Return [X, Y] of the center of cell containing provided text 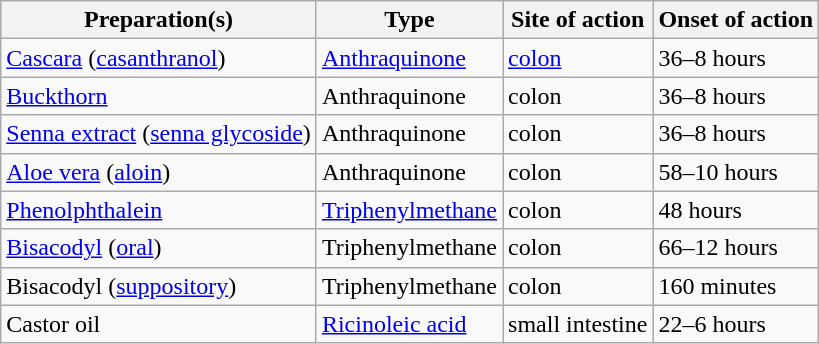
Bisacodyl (suppository) [159, 286]
Buckthorn [159, 96]
Site of action [578, 20]
Bisacodyl (oral) [159, 248]
Preparation(s) [159, 20]
58–10 hours [736, 172]
48 hours [736, 210]
Onset of action [736, 20]
Castor oil [159, 324]
Cascara (casanthranol) [159, 58]
66–12 hours [736, 248]
Aloe vera (aloin) [159, 172]
small intestine [578, 324]
Type [409, 20]
Senna extract (senna glycoside) [159, 134]
Ricinoleic acid [409, 324]
160 minutes [736, 286]
Phenolphthalein [159, 210]
22–6 hours [736, 324]
